Identify which cell holds the provided text, then report its (X, Y) central coordinate. 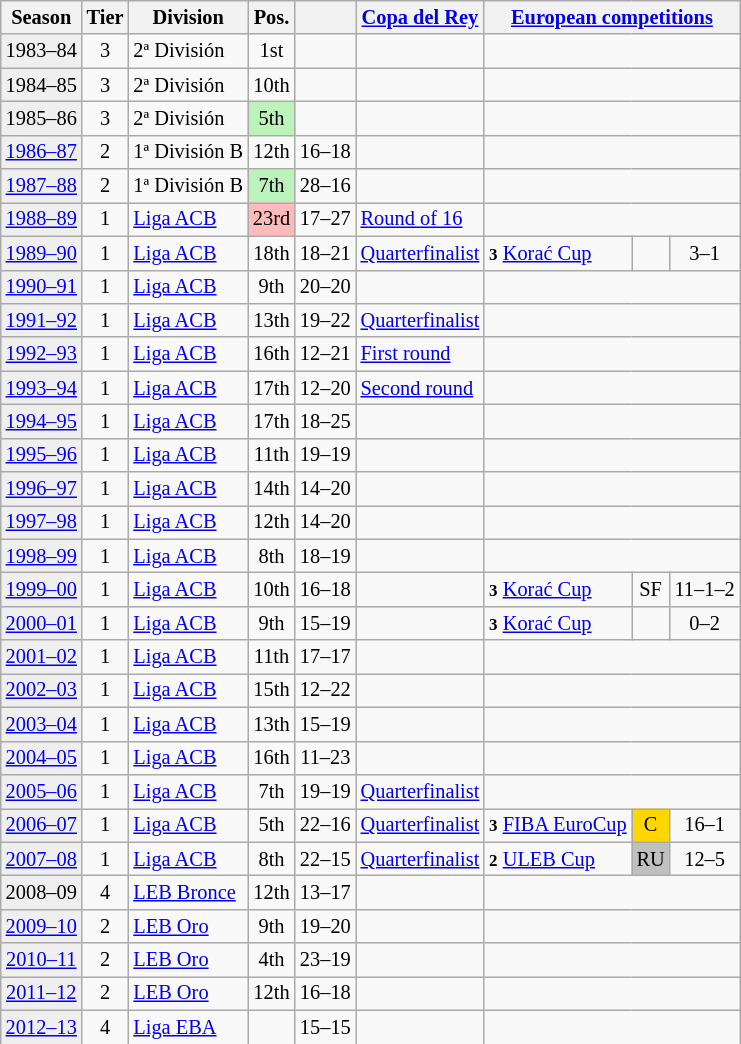
4th (272, 960)
19–20 (326, 926)
1997–98 (42, 522)
2004–05 (42, 758)
22–16 (326, 825)
20–20 (326, 287)
1984–85 (42, 85)
1990–91 (42, 287)
Season (42, 17)
23rd (272, 219)
SF (651, 589)
C (651, 825)
2011–12 (42, 993)
1987–88 (42, 186)
18–21 (326, 253)
22–15 (326, 859)
LEB Bronce (188, 892)
3–1 (705, 253)
2001–02 (42, 657)
28–16 (326, 186)
2 ULEB Cup (558, 859)
2002–03 (42, 690)
15th (272, 690)
14th (272, 489)
15–15 (326, 1027)
12–21 (326, 354)
1996–97 (42, 489)
18–19 (326, 556)
1994–95 (42, 421)
Round of 16 (420, 219)
Tier (106, 17)
23–19 (326, 960)
1986–87 (42, 152)
First round (420, 354)
1st (272, 51)
2012–13 (42, 1027)
1985–86 (42, 118)
Second round (420, 388)
European competitions (612, 17)
1991–92 (42, 320)
1999–00 (42, 589)
12–5 (705, 859)
2007–08 (42, 859)
1998–99 (42, 556)
2005–06 (42, 791)
13–17 (326, 892)
0–2 (705, 623)
Copa del Rey (420, 17)
1988–89 (42, 219)
2009–10 (42, 926)
2010–11 (42, 960)
1992–93 (42, 354)
11–23 (326, 758)
1995–96 (42, 455)
3 FIBA EuroCup (558, 825)
19–22 (326, 320)
Division (188, 17)
2003–04 (42, 724)
18–25 (326, 421)
1993–94 (42, 388)
12–20 (326, 388)
12–22 (326, 690)
17–17 (326, 657)
RU (651, 859)
2000–01 (42, 623)
1989–90 (42, 253)
18th (272, 253)
1983–84 (42, 51)
Liga EBA (188, 1027)
16–1 (705, 825)
Pos. (272, 17)
11–1–2 (705, 589)
17–27 (326, 219)
2008–09 (42, 892)
2006–07 (42, 825)
